Determine the (x, y) coordinate at the center of the cell enclosing the given text.  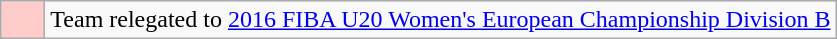
Team relegated to 2016 FIBA U20 Women's European Championship Division B (440, 20)
